Locate the cell with the specified text and output its (x, y) center coordinate. 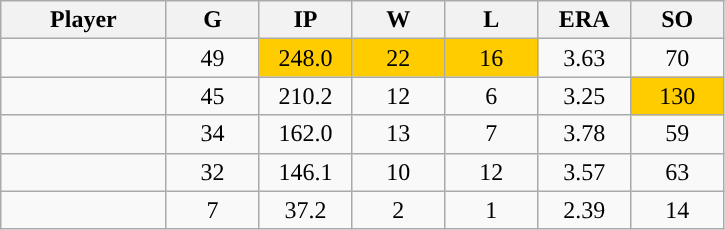
W (398, 20)
59 (678, 134)
13 (398, 134)
70 (678, 58)
63 (678, 172)
49 (212, 58)
37.2 (306, 210)
3.25 (584, 96)
130 (678, 96)
G (212, 20)
3.63 (584, 58)
34 (212, 134)
IP (306, 20)
ERA (584, 20)
22 (398, 58)
3.57 (584, 172)
45 (212, 96)
32 (212, 172)
248.0 (306, 58)
162.0 (306, 134)
2.39 (584, 210)
16 (492, 58)
2 (398, 210)
210.2 (306, 96)
3.78 (584, 134)
SO (678, 20)
L (492, 20)
10 (398, 172)
Player (84, 20)
6 (492, 96)
146.1 (306, 172)
1 (492, 210)
14 (678, 210)
